Identify which cell holds the provided text, then report its [X, Y] central coordinate. 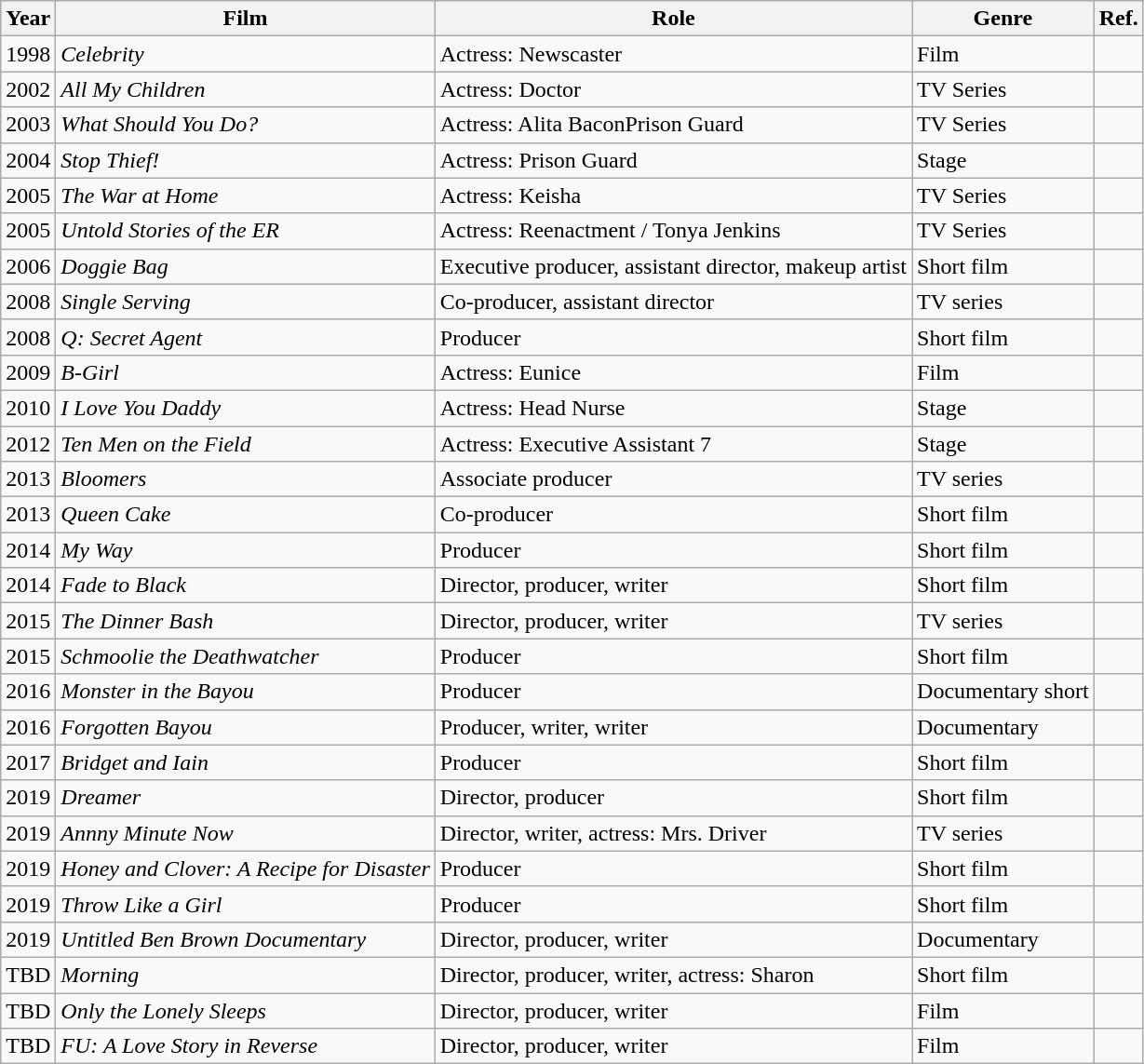
Stop Thief! [246, 160]
Actress: Doctor [673, 89]
2002 [28, 89]
Celebrity [246, 54]
Executive producer, assistant director, makeup artist [673, 266]
2010 [28, 408]
The Dinner Bash [246, 621]
Producer, writer, writer [673, 727]
2006 [28, 266]
2003 [28, 125]
Dreamer [246, 798]
Ref. [1119, 19]
What Should You Do? [246, 125]
I Love You Daddy [246, 408]
Morning [246, 975]
Actress: Newscaster [673, 54]
Actress: Executive Assistant 7 [673, 444]
Monster in the Bayou [246, 692]
2009 [28, 372]
Actress: Prison Guard [673, 160]
Fade to Black [246, 586]
Bridget and Iain [246, 762]
Actress: Keisha [673, 195]
FU: A Love Story in Reverse [246, 1046]
Single Serving [246, 302]
Year [28, 19]
Director, writer, actress: Mrs. Driver [673, 833]
Doggie Bag [246, 266]
Co-producer [673, 515]
Ten Men on the Field [246, 444]
2017 [28, 762]
Untitled Ben Brown Documentary [246, 939]
Untold Stories of the ER [246, 231]
Honey and Clover: A Recipe for Disaster [246, 869]
B-Girl [246, 372]
Bloomers [246, 479]
2004 [28, 160]
My Way [246, 550]
Annny Minute Now [246, 833]
2012 [28, 444]
Role [673, 19]
Actress: Reenactment / Tonya Jenkins [673, 231]
Genre [1003, 19]
Actress: Head Nurse [673, 408]
Actress: Alita BaconPrison Guard [673, 125]
Forgotten Bayou [246, 727]
Co-producer, assistant director [673, 302]
Associate producer [673, 479]
Q: Secret Agent [246, 337]
Director, producer, writer, actress: Sharon [673, 975]
Queen Cake [246, 515]
The War at Home [246, 195]
Throw Like a Girl [246, 904]
Schmoolie the Deathwatcher [246, 656]
Director, producer [673, 798]
1998 [28, 54]
Documentary short [1003, 692]
Only the Lonely Sleeps [246, 1010]
All My Children [246, 89]
Actress: Eunice [673, 372]
